Determine the (X, Y) coordinate at the center of the cell enclosing the given text.  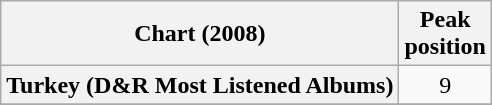
9 (445, 85)
Turkey (D&R Most Listened Albums) (200, 85)
Peakposition (445, 34)
Chart (2008) (200, 34)
